Return [x, y] of the center of cell containing provided text 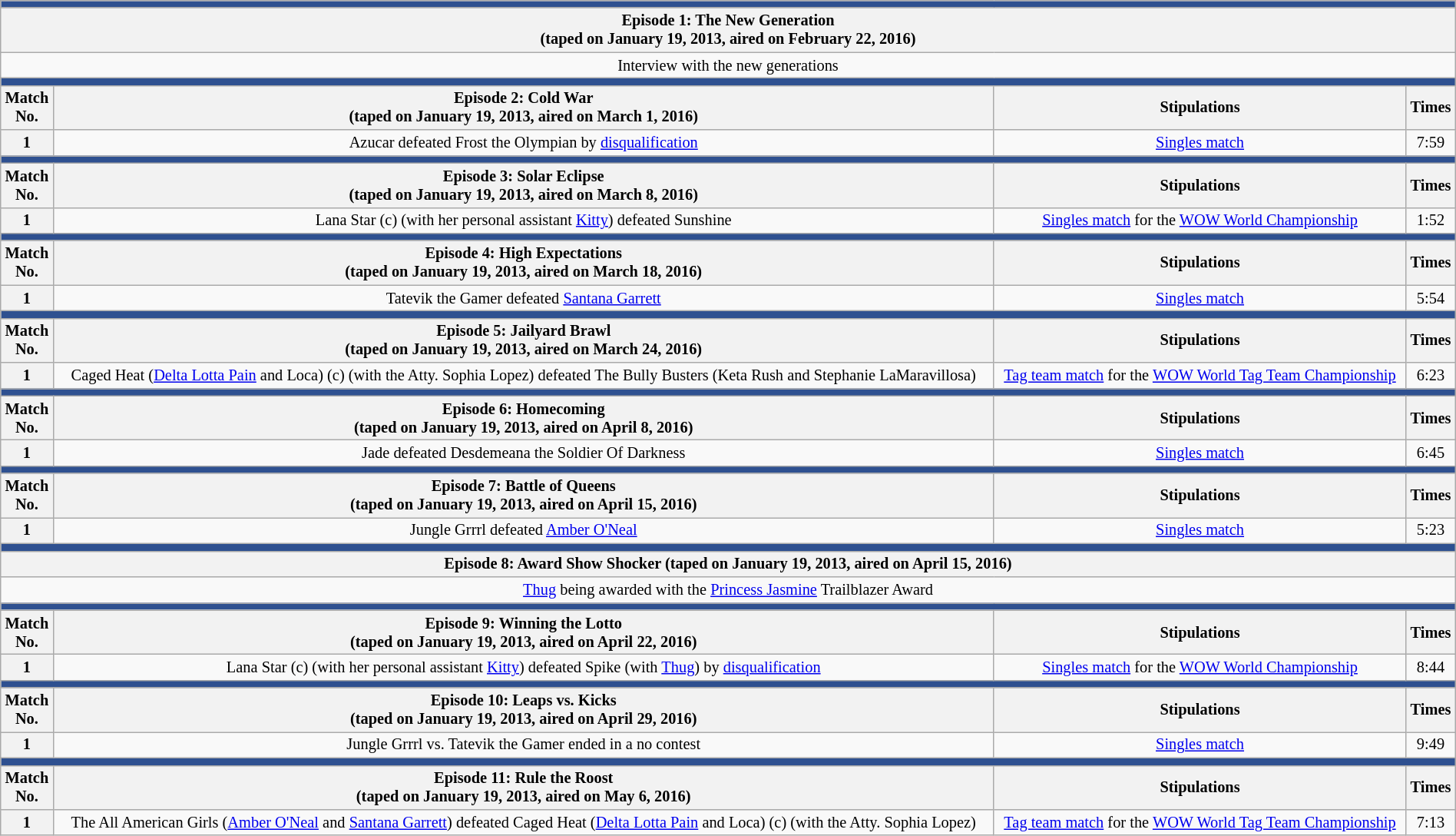
Tatevik the Gamer defeated Santana Garrett [524, 298]
7:59 [1431, 143]
Episode 8: Award Show Shocker (taped on January 19, 2013, aired on April 15, 2016) [728, 564]
Episode 9: Winning the Lotto(taped on January 19, 2013, aired on April 22, 2016) [524, 632]
Episode 1: The New Generation(taped on January 19, 2013, aired on February 22, 2016) [728, 30]
5:54 [1431, 298]
Azucar defeated Frost the Olympian by disqualification [524, 143]
Episode 10: Leaps vs. Kicks(taped on January 19, 2013, aired on April 29, 2016) [524, 710]
The All American Girls (Amber O'Neal and Santana Garrett) defeated Caged Heat (Delta Lotta Pain and Loca) (c) (with the Atty. Sophia Lopez) [524, 822]
6:23 [1431, 376]
Lana Star (c) (with her personal assistant Kitty) defeated Sunshine [524, 221]
1:52 [1431, 221]
Episode 3: Solar Eclipse(taped on January 19, 2013, aired on March 8, 2016) [524, 185]
Episode 7: Battle of Queens(taped on January 19, 2013, aired on April 15, 2016) [524, 496]
Thug being awarded with the Princess Jasmine Trailblazer Award [728, 589]
Episode 5: Jailyard Brawl(taped on January 19, 2013, aired on March 24, 2016) [524, 340]
5:23 [1431, 530]
8:44 [1431, 667]
Caged Heat (Delta Lotta Pain and Loca) (c) (with the Atty. Sophia Lopez) defeated The Bully Busters (Keta Rush and Stephanie LaMaravillosa) [524, 376]
Episode 6: Homecoming(taped on January 19, 2013, aired on April 8, 2016) [524, 418]
Jungle Grrrl vs. Tatevik the Gamer ended in a no contest [524, 745]
Jade defeated Desdemeana the Soldier Of Darkness [524, 453]
Jungle Grrrl defeated Amber O'Neal [524, 530]
Interview with the new generations [728, 65]
6:45 [1431, 453]
Lana Star (c) (with her personal assistant Kitty) defeated Spike (with Thug) by disqualification [524, 667]
Episode 11: Rule the Roost(taped on January 19, 2013, aired on May 6, 2016) [524, 788]
7:13 [1431, 822]
Episode 2: Cold War(taped on January 19, 2013, aired on March 1, 2016) [524, 108]
9:49 [1431, 745]
Episode 4: High Expectations(taped on January 19, 2013, aired on March 18, 2016) [524, 263]
